Return (x, y) of the center of cell containing provided text 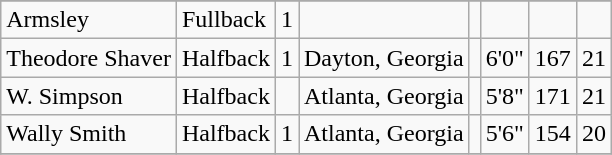
154 (552, 134)
Theodore Shaver (89, 58)
Fullback (226, 20)
Dayton, Georgia (384, 58)
20 (594, 134)
Wally Smith (89, 134)
5'6" (504, 134)
171 (552, 96)
Armsley (89, 20)
167 (552, 58)
5'8" (504, 96)
W. Simpson (89, 96)
6'0" (504, 58)
